Extract the [X, Y] coordinate from the center of the cell holding the provided text.  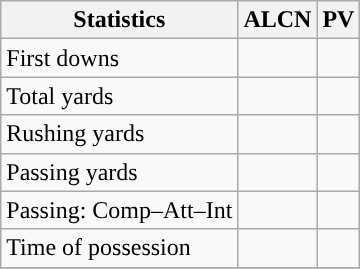
Statistics [120, 20]
Total yards [120, 96]
Passing: Comp–Att–Int [120, 210]
PV [338, 20]
First downs [120, 58]
Time of possession [120, 248]
Passing yards [120, 172]
ALCN [278, 20]
Rushing yards [120, 134]
